Determine the [X, Y] coordinate at the center of the cell enclosing the given text.  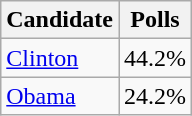
Candidate [60, 20]
Obama [60, 96]
24.2% [154, 96]
44.2% [154, 58]
Polls [154, 20]
Clinton [60, 58]
